For the text-containing cell, return its midpoint in (x, y) coordinate format. 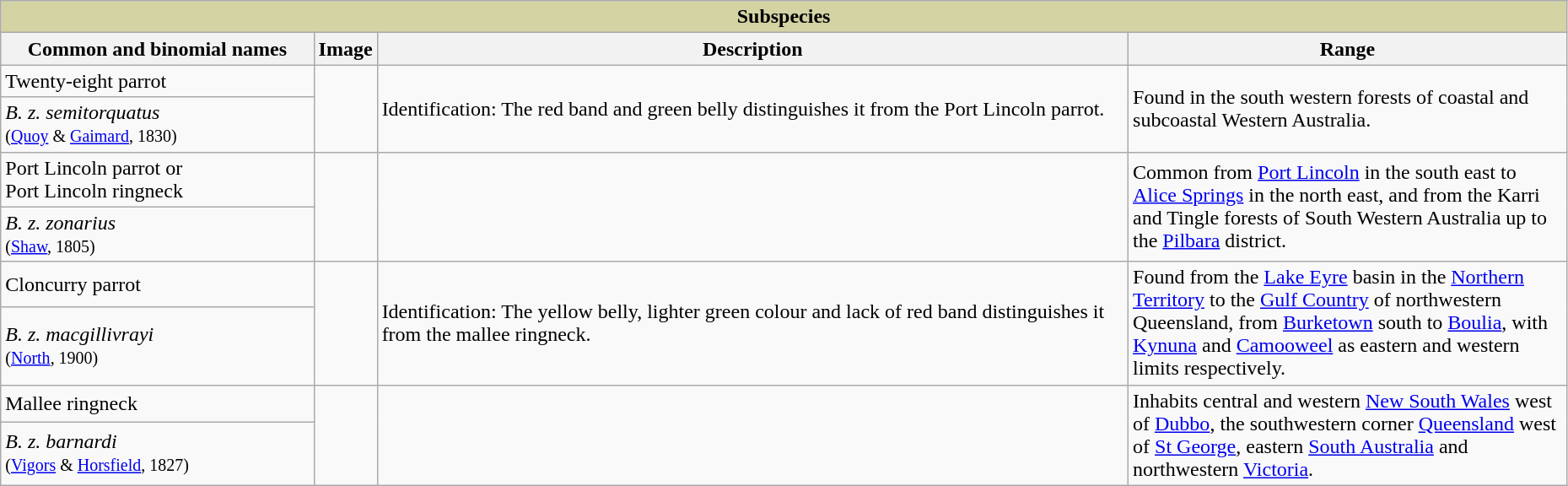
Description (752, 49)
Cloncurry parrot (157, 284)
B. z. zonarius(Shaw, 1805) (157, 235)
Image (346, 49)
Common and binomial names (157, 49)
Identification: The red band and green belly distinguishes it from the Port Lincoln parrot. (752, 108)
B. z. semitorquatus(Quoy & Gaimard, 1830) (157, 125)
B. z. barnardi(Vigors & Horsfield, 1827) (157, 454)
Found in the south western forests of coastal and subcoastal Western Australia. (1348, 108)
Mallee ringneck (157, 403)
Identification: The yellow belly, lighter green colour and lack of red band distinguishes it from the mallee ringneck. (752, 323)
Twenty-eight parrot (157, 81)
Range (1348, 49)
Subspecies (784, 17)
B. z. macgillivrayi(North, 1900) (157, 346)
Port Lincoln parrot orPort Lincoln ringneck (157, 179)
